Find where the given text appears and provide that cell's center as (x, y) coordinate. 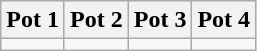
Pot 1 (33, 20)
Pot 2 (96, 20)
Pot 4 (224, 20)
Pot 3 (160, 20)
